Determine the [X, Y] coordinate at the center of the cell enclosing the given text.  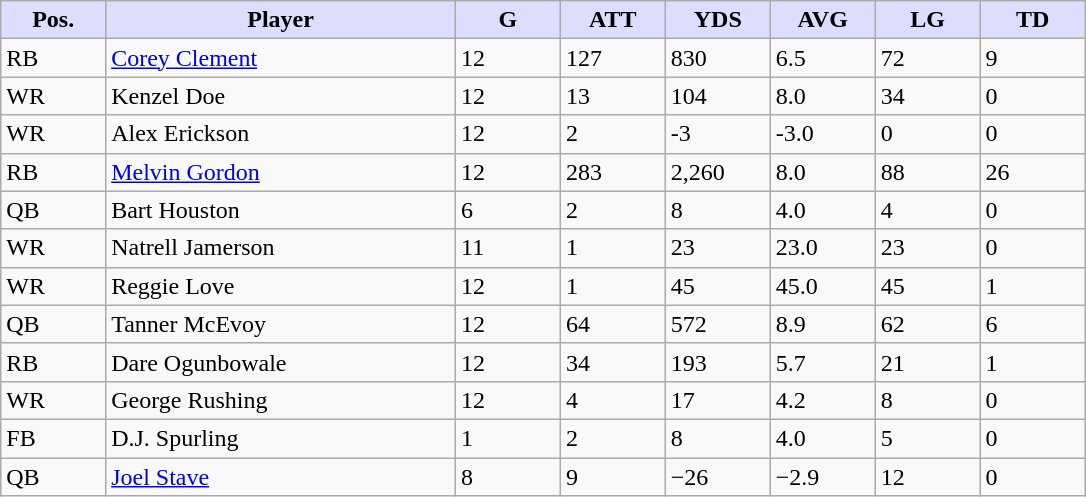
Alex Erickson [281, 134]
−26 [718, 477]
Pos. [54, 20]
Kenzel Doe [281, 96]
104 [718, 96]
8.9 [822, 324]
D.J. Spurling [281, 438]
FB [54, 438]
LG [928, 20]
-3.0 [822, 134]
AVG [822, 20]
−2.9 [822, 477]
-3 [718, 134]
572 [718, 324]
Bart Houston [281, 210]
13 [612, 96]
Joel Stave [281, 477]
Tanner McEvoy [281, 324]
26 [1032, 172]
Melvin Gordon [281, 172]
23.0 [822, 248]
2,260 [718, 172]
127 [612, 58]
45.0 [822, 286]
G [508, 20]
830 [718, 58]
64 [612, 324]
62 [928, 324]
Natrell Jamerson [281, 248]
6.5 [822, 58]
72 [928, 58]
Corey Clement [281, 58]
17 [718, 400]
George Rushing [281, 400]
TD [1032, 20]
Player [281, 20]
193 [718, 362]
YDS [718, 20]
88 [928, 172]
Dare Ogunbowale [281, 362]
Reggie Love [281, 286]
5.7 [822, 362]
4.2 [822, 400]
11 [508, 248]
21 [928, 362]
283 [612, 172]
ATT [612, 20]
5 [928, 438]
